Identify which cell holds the provided text, then report its [X, Y] central coordinate. 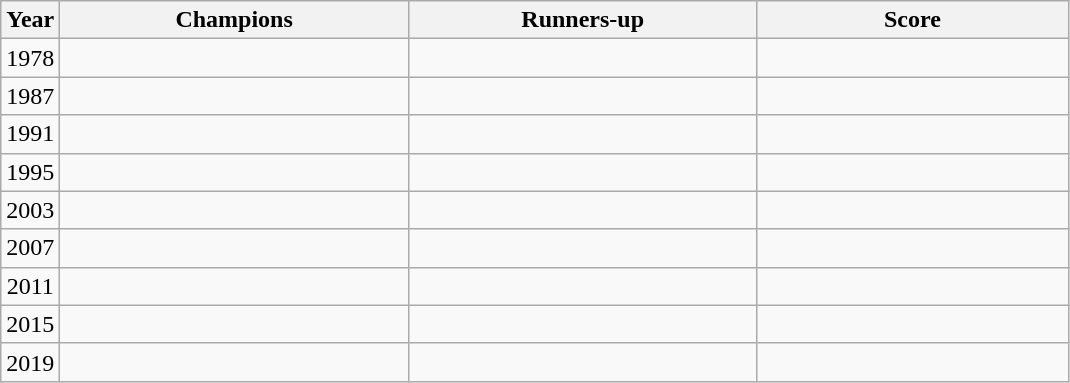
Year [30, 20]
1978 [30, 58]
2019 [30, 362]
Score [912, 20]
1987 [30, 96]
1995 [30, 172]
Runners-up [582, 20]
2011 [30, 286]
2015 [30, 324]
2003 [30, 210]
2007 [30, 248]
1991 [30, 134]
Champions [234, 20]
